Find where the given text appears and provide that cell's center as (x, y) coordinate. 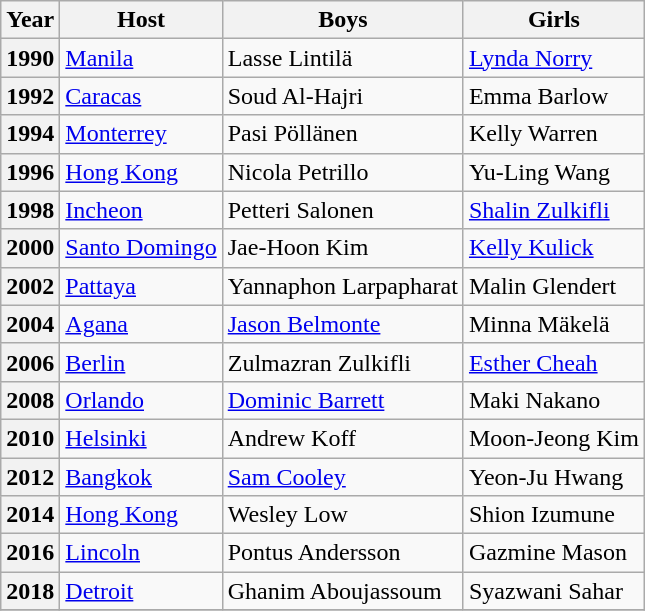
Girls (554, 20)
Yeon-Ju Hwang (554, 477)
Petteri Salonen (342, 210)
1994 (30, 134)
2008 (30, 400)
Dominic Barrett (342, 400)
2010 (30, 438)
Zulmazran Zulkifli (342, 362)
Berlin (141, 362)
Moon-Jeong Kim (554, 438)
Year (30, 20)
Soud Al-Hajri (342, 96)
Wesley Low (342, 515)
1990 (30, 58)
Esther Cheah (554, 362)
Manila (141, 58)
Minna Mäkelä (554, 324)
Detroit (141, 591)
1998 (30, 210)
Pontus Andersson (342, 553)
Caracas (141, 96)
Incheon (141, 210)
2018 (30, 591)
2014 (30, 515)
Orlando (141, 400)
1992 (30, 96)
1996 (30, 172)
2016 (30, 553)
Santo Domingo (141, 248)
Agana (141, 324)
Lasse Lintilä (342, 58)
Helsinki (141, 438)
Sam Cooley (342, 477)
2000 (30, 248)
Host (141, 20)
Monterrey (141, 134)
Kelly Kulick (554, 248)
Emma Barlow (554, 96)
Boys (342, 20)
2004 (30, 324)
Lincoln (141, 553)
Malin Glendert (554, 286)
Andrew Koff (342, 438)
Jason Belmonte (342, 324)
Nicola Petrillo (342, 172)
Syazwani Sahar (554, 591)
2012 (30, 477)
2002 (30, 286)
Shion Izumune (554, 515)
Gazmine Mason (554, 553)
Lynda Norry (554, 58)
Maki Nakano (554, 400)
Kelly Warren (554, 134)
Bangkok (141, 477)
Yannaphon Larpapharat (342, 286)
Pasi Pöllänen (342, 134)
Ghanim Aboujassoum (342, 591)
Yu-Ling Wang (554, 172)
Shalin Zulkifli (554, 210)
2006 (30, 362)
Jae-Hoon Kim (342, 248)
Pattaya (141, 286)
